Find where the given text appears and provide that cell's center as [X, Y] coordinate. 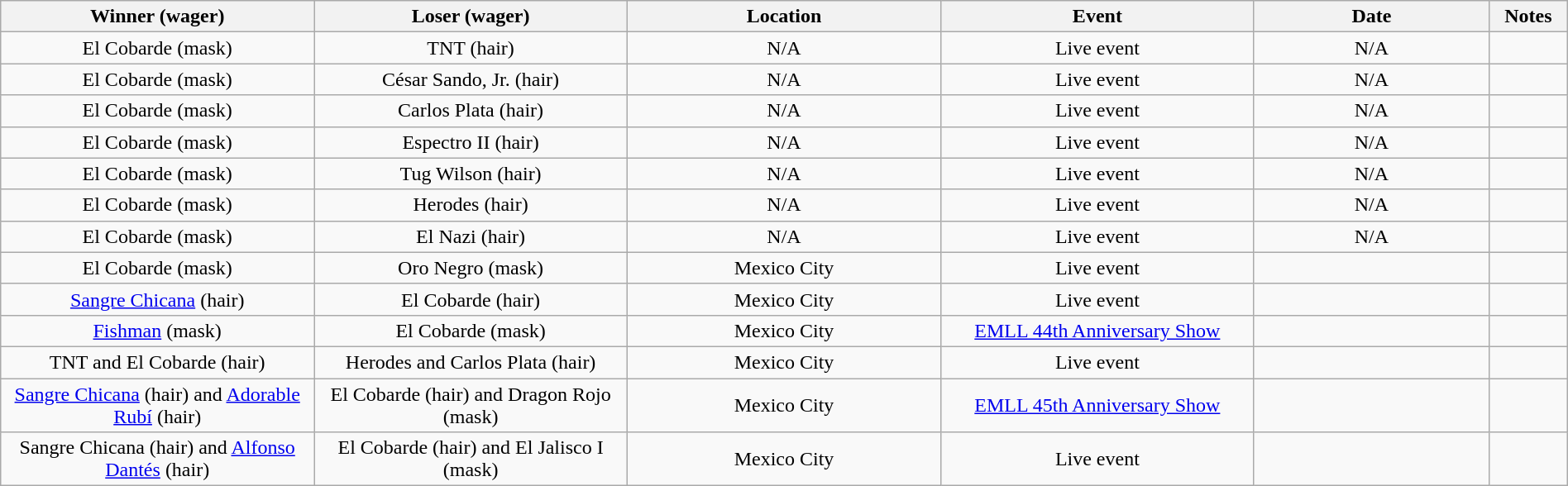
César Sando, Jr. (hair) [471, 79]
Loser (wager) [471, 17]
Tug Wilson (hair) [471, 174]
El Nazi (hair) [471, 236]
El Cobarde (hair) and Dragon Rojo (mask) [471, 405]
Sangre Chicana (hair) [157, 299]
El Cobarde (hair) [471, 299]
Herodes and Carlos Plata (hair) [471, 362]
Winner (wager) [157, 17]
Date [1371, 17]
Espectro II (hair) [471, 142]
Notes [1528, 17]
Event [1097, 17]
Carlos Plata (hair) [471, 111]
Sangre Chicana (hair) and Alfonso Dantés (hair) [157, 460]
El Cobarde (hair) and El Jalisco I (mask) [471, 460]
Oro Negro (mask) [471, 268]
EMLL 45th Anniversary Show [1097, 405]
Location [784, 17]
Herodes (hair) [471, 205]
TNT and El Cobarde (hair) [157, 362]
Sangre Chicana (hair) and Adorable Rubí (hair) [157, 405]
Fishman (mask) [157, 331]
EMLL 44th Anniversary Show [1097, 331]
TNT (hair) [471, 48]
